Scan for the cell matching the given text and deliver its (x, y) coordinate at center. 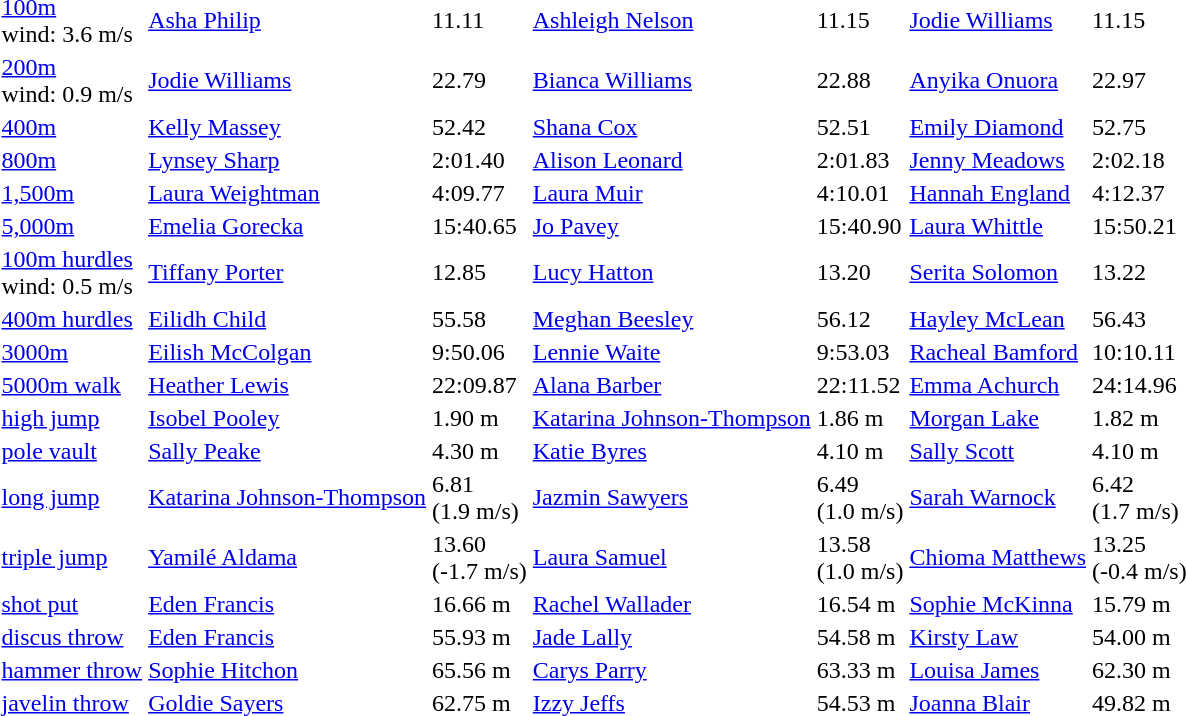
Alison Leonard (672, 160)
1.86 m (860, 418)
400m hurdles (72, 319)
12.85 (480, 272)
discus throw (72, 637)
1.90 m (480, 418)
Laura Samuel (672, 558)
Lynsey Sharp (288, 160)
Isobel Pooley (288, 418)
Carys Parry (672, 670)
triple jump (72, 558)
16.66 m (480, 604)
4:09.77 (480, 193)
2:01.40 (480, 160)
Sarah Warnock (998, 498)
Meghan Beesley (672, 319)
800m (72, 160)
9:50.06 (480, 352)
200mwind: 0.9 m/s (72, 80)
9:53.03 (860, 352)
Katie Byres (672, 451)
4.10 m (860, 451)
Tiffany Porter (288, 272)
Chioma Matthews (998, 558)
Jenny Meadows (998, 160)
63.33 m (860, 670)
Sophie Hitchon (288, 670)
Sophie McKinna (998, 604)
Lennie Waite (672, 352)
13.20 (860, 272)
54.58 m (860, 637)
55.93 m (480, 637)
15:40.65 (480, 226)
Louisa James (998, 670)
3000m (72, 352)
Heather Lewis (288, 385)
Racheal Bamford (998, 352)
13.60(-1.7 m/s) (480, 558)
Jodie Williams (288, 80)
Emma Achurch (998, 385)
55.58 (480, 319)
Lucy Hatton (672, 272)
high jump (72, 418)
long jump (72, 498)
Laura Muir (672, 193)
Laura Weightman (288, 193)
400m (72, 127)
Sally Peake (288, 451)
22.88 (860, 80)
Jade Lally (672, 637)
4.30 m (480, 451)
52.42 (480, 127)
2:01.83 (860, 160)
Bianca Williams (672, 80)
Laura Whittle (998, 226)
Eilidh Child (288, 319)
shot put (72, 604)
Hayley McLean (998, 319)
Rachel Wallader (672, 604)
Eilish McColgan (288, 352)
16.54 m (860, 604)
Morgan Lake (998, 418)
Alana Barber (672, 385)
hammer throw (72, 670)
Kelly Massey (288, 127)
15:40.90 (860, 226)
13.58(1.0 m/s) (860, 558)
Emelia Gorecka (288, 226)
6.49(1.0 m/s) (860, 498)
5,000m (72, 226)
Shana Cox (672, 127)
pole vault (72, 451)
Hannah England (998, 193)
Kirsty Law (998, 637)
Emily Diamond (998, 127)
5000m walk (72, 385)
56.12 (860, 319)
100m hurdleswind: 0.5 m/s (72, 272)
65.56 m (480, 670)
22:11.52 (860, 385)
Anyika Onuora (998, 80)
52.51 (860, 127)
Sally Scott (998, 451)
Serita Solomon (998, 272)
22.79 (480, 80)
1,500m (72, 193)
6.81(1.9 m/s) (480, 498)
Jazmin Sawyers (672, 498)
4:10.01 (860, 193)
Jo Pavey (672, 226)
22:09.87 (480, 385)
Yamilé Aldama (288, 558)
